Determine the (X, Y) coordinate at the center of the cell enclosing the given text.  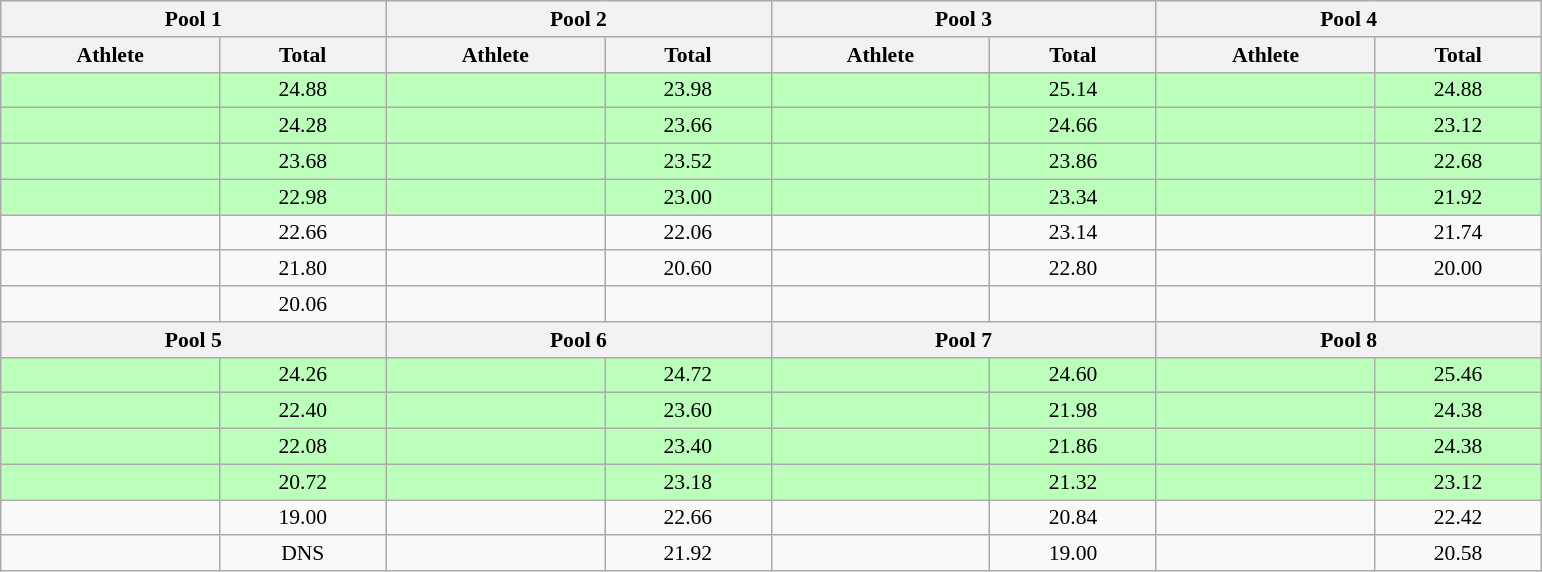
23.52 (688, 162)
25.14 (1073, 90)
23.00 (688, 197)
23.34 (1073, 197)
25.46 (1458, 375)
24.60 (1073, 375)
24.26 (303, 375)
Pool 1 (194, 19)
22.68 (1458, 162)
Pool 5 (194, 340)
22.42 (1458, 518)
Pool 6 (578, 340)
23.68 (303, 162)
23.66 (688, 126)
20.72 (303, 482)
24.66 (1073, 126)
21.74 (1458, 233)
24.28 (303, 126)
DNS (303, 554)
22.80 (1073, 269)
22.98 (303, 197)
21.80 (303, 269)
20.58 (1458, 554)
23.18 (688, 482)
Pool 7 (964, 340)
21.98 (1073, 411)
20.00 (1458, 269)
20.84 (1073, 518)
22.08 (303, 447)
23.60 (688, 411)
Pool 4 (1348, 19)
20.60 (688, 269)
22.06 (688, 233)
23.14 (1073, 233)
23.98 (688, 90)
21.86 (1073, 447)
24.72 (688, 375)
Pool 2 (578, 19)
Pool 3 (964, 19)
Pool 8 (1348, 340)
23.86 (1073, 162)
20.06 (303, 304)
22.40 (303, 411)
23.40 (688, 447)
21.32 (1073, 482)
